Capture the cell that displays the provided text and extract its (X, Y) central coordinate. 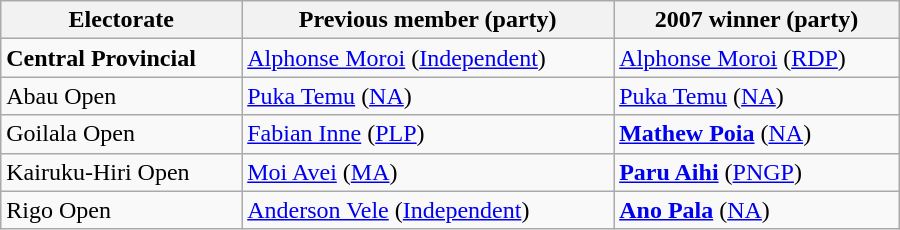
Central Provincial (122, 58)
Anderson Vele (Independent) (428, 210)
Mathew Poia (NA) (757, 134)
Alphonse Moroi (RDP) (757, 58)
Paru Aihi (PNGP) (757, 172)
Moi Avei (MA) (428, 172)
Fabian Inne (PLP) (428, 134)
Abau Open (122, 96)
Ano Pala (NA) (757, 210)
Rigo Open (122, 210)
Previous member (party) (428, 20)
Goilala Open (122, 134)
Kairuku-Hiri Open (122, 172)
Alphonse Moroi (Independent) (428, 58)
Electorate (122, 20)
2007 winner (party) (757, 20)
